Provide the [X, Y] coordinate of the cell's center where the given text is located.  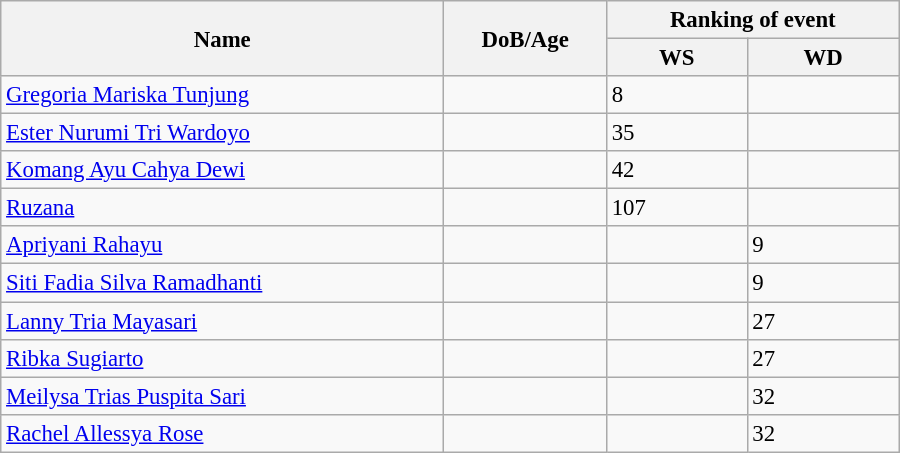
WD [823, 58]
WS [676, 58]
107 [676, 208]
Lanny Tria Mayasari [222, 321]
Rachel Allessya Rose [222, 433]
Ruzana [222, 208]
DoB/Age [526, 38]
8 [676, 95]
Ranking of event [752, 20]
Gregoria Mariska Tunjung [222, 95]
Komang Ayu Cahya Dewi [222, 170]
Name [222, 38]
42 [676, 170]
Ribka Sugiarto [222, 358]
Meilysa Trias Puspita Sari [222, 396]
Siti Fadia Silva Ramadhanti [222, 283]
Apriyani Rahayu [222, 245]
Ester Nurumi Tri Wardoyo [222, 133]
35 [676, 133]
